Scan for the cell matching the given text and deliver its (x, y) coordinate at center. 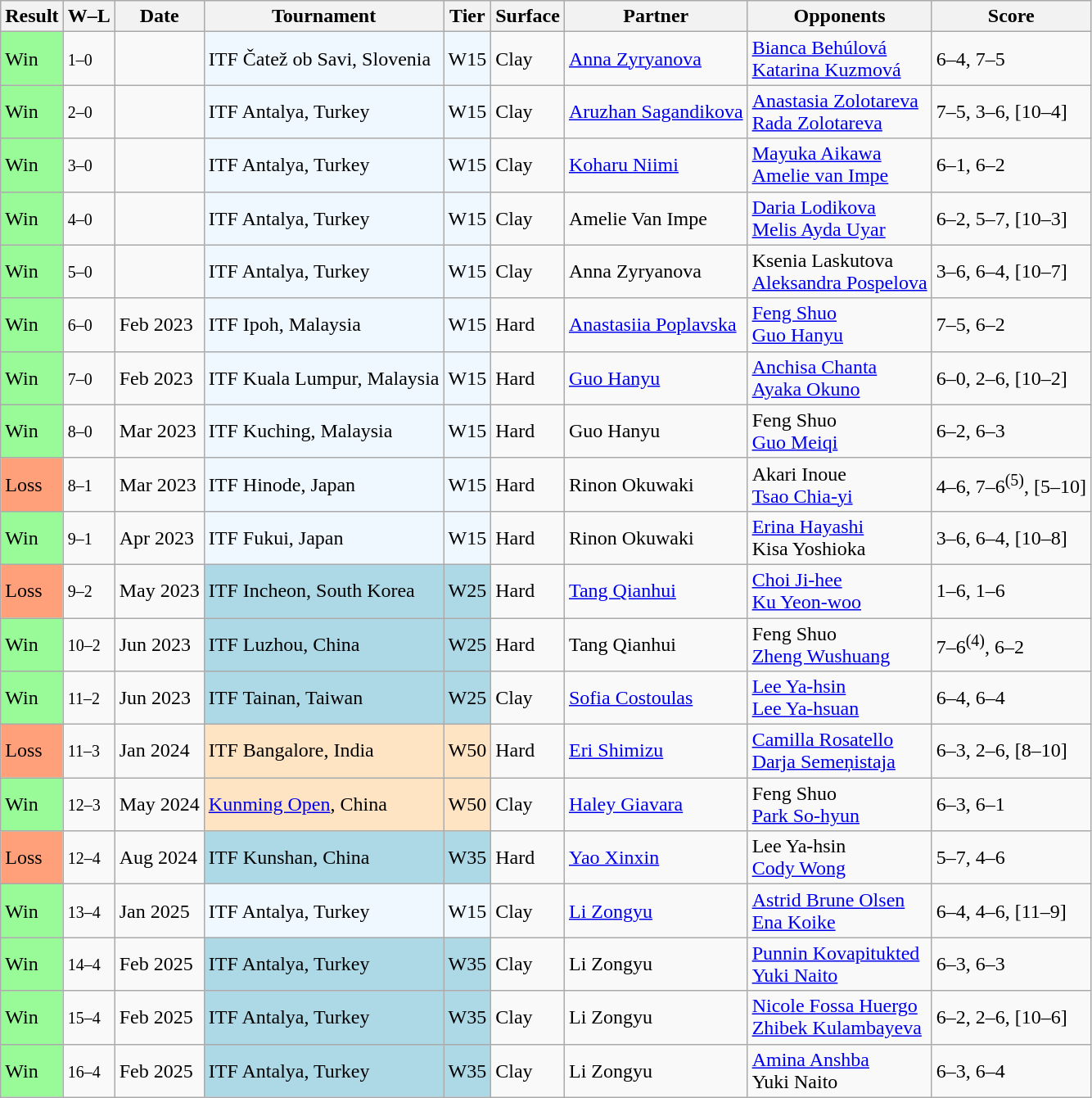
Amelie Van Impe (656, 218)
12–3 (88, 804)
12–4 (88, 858)
1–0 (88, 59)
ITF Kuala Lumpur, Malaysia (324, 378)
Feng Shuo Guo Hanyu (840, 324)
Feng Shuo Zheng Wushuang (840, 644)
3–6, 6–4, [10–7] (1011, 272)
5–0 (88, 272)
ITF Čatež ob Savi, Slovenia (324, 59)
ITF Kunshan, China (324, 858)
8–0 (88, 431)
7–6(4), 6–2 (1011, 644)
16–4 (88, 1071)
Kunming Open, China (324, 804)
Aug 2024 (159, 858)
6–4, 6–4 (1011, 698)
Anastasia Zolotareva Rada Zolotareva (840, 111)
Opponents (840, 16)
Sofia Costoulas (656, 698)
3–0 (88, 165)
Mayuka Aikawa Amelie van Impe (840, 165)
6–3, 2–6, [8–10] (1011, 752)
8–1 (88, 485)
6–4, 7–5 (1011, 59)
Ksenia Laskutova Aleksandra Pospelova (840, 272)
Lee Ya-hsin Lee Ya-hsuan (840, 698)
Haley Giavara (656, 804)
4–6, 7–6(5), [5–10] (1011, 485)
6–2, 6–3 (1011, 431)
ITF Hinode, Japan (324, 485)
1–6, 1–6 (1011, 591)
Tournament (324, 16)
May 2024 (159, 804)
Yao Xinxin (656, 858)
Anchisa Chanta Ayaka Okuno (840, 378)
6–1, 6–2 (1011, 165)
ITF Kuching, Malaysia (324, 431)
Tier (467, 16)
Choi Ji-hee Ku Yeon-woo (840, 591)
Result (32, 16)
ITF Luzhou, China (324, 644)
Nicole Fossa Huergo Zhibek Kulambayeva (840, 1017)
9–1 (88, 537)
Score (1011, 16)
7–5, 6–2 (1011, 324)
Bianca Behúlová Katarina Kuzmová (840, 59)
Feng Shuo Guo Meiqi (840, 431)
4–0 (88, 218)
15–4 (88, 1017)
6–3, 6–1 (1011, 804)
10–2 (88, 644)
ITF Ipoh, Malaysia (324, 324)
Surface (528, 16)
6–2, 5–7, [10–3] (1011, 218)
ITF Bangalore, India (324, 752)
6–0, 2–6, [10–2] (1011, 378)
ITF Fukui, Japan (324, 537)
Date (159, 16)
Aruzhan Sagandikova (656, 111)
Feng Shuo Park So-hyun (840, 804)
5–7, 4–6 (1011, 858)
Eri Shimizu (656, 752)
6–0 (88, 324)
14–4 (88, 965)
11–2 (88, 698)
Daria Lodikova Melis Ayda Uyar (840, 218)
7–5, 3–6, [10–4] (1011, 111)
Partner (656, 16)
6–3, 6–4 (1011, 1071)
Punnin Kovapitukted Yuki Naito (840, 965)
W–L (88, 16)
6–2, 2–6, [10–6] (1011, 1017)
3–6, 6–4, [10–8] (1011, 537)
Erina Hayashi Kisa Yoshioka (840, 537)
Amina Anshba Yuki Naito (840, 1071)
9–2 (88, 591)
May 2023 (159, 591)
2–0 (88, 111)
ITF Tainan, Taiwan (324, 698)
Jan 2025 (159, 910)
Akari Inoue Tsao Chia-yi (840, 485)
Astrid Brune Olsen Ena Koike (840, 910)
ITF Incheon, South Korea (324, 591)
Jan 2024 (159, 752)
13–4 (88, 910)
6–3, 6–3 (1011, 965)
Camilla Rosatello Darja Semeņistaja (840, 752)
11–3 (88, 752)
Koharu Niimi (656, 165)
Anastasiia Poplavska (656, 324)
7–0 (88, 378)
Apr 2023 (159, 537)
6–4, 4–6, [11–9] (1011, 910)
Lee Ya-hsin Cody Wong (840, 858)
